Return (X, Y) of the center of cell containing provided text 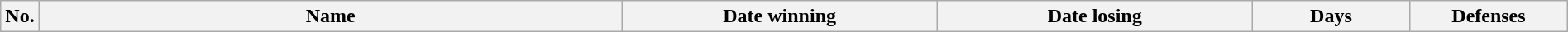
Days (1331, 16)
Date winning (779, 16)
Name (331, 16)
Defenses (1489, 16)
Date losing (1095, 16)
No. (20, 16)
